Determine the (x, y) coordinate at the center of the cell enclosing the given text.  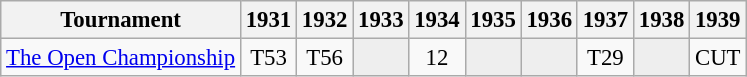
12 (437, 58)
CUT (718, 58)
1937 (605, 20)
1935 (493, 20)
1938 (661, 20)
T29 (605, 58)
1933 (381, 20)
1936 (549, 20)
1931 (268, 20)
The Open Championship (121, 58)
1932 (325, 20)
1934 (437, 20)
1939 (718, 20)
Tournament (121, 20)
T53 (268, 58)
T56 (325, 58)
